Pinpoint the cell where the given text exists, returning its (X, Y) midpoint coordinate. 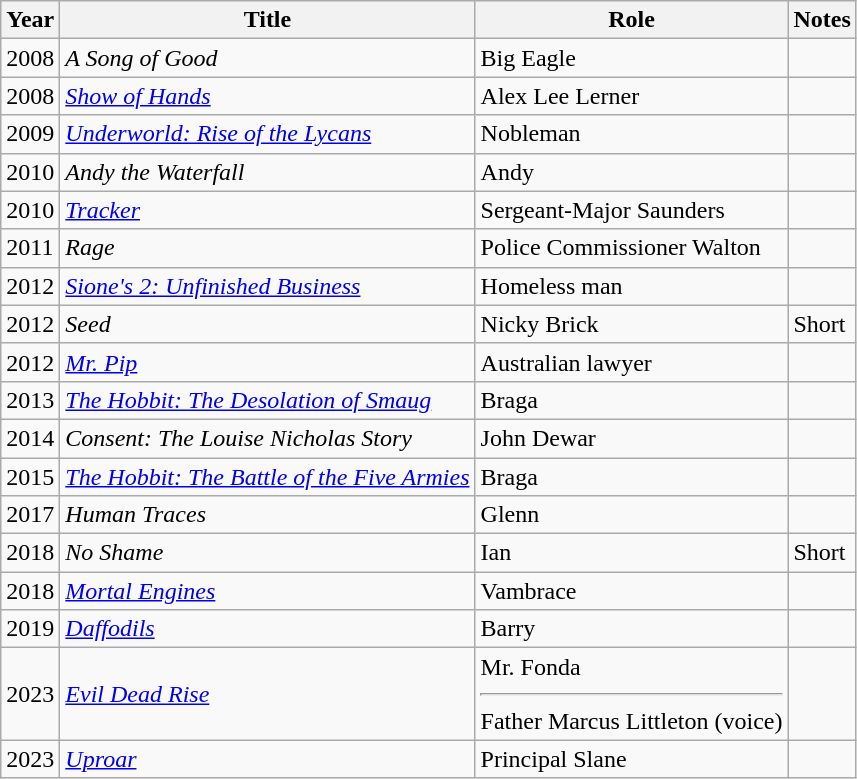
Show of Hands (268, 96)
Nobleman (632, 134)
Daffodils (268, 629)
Rage (268, 248)
The Hobbit: The Battle of the Five Armies (268, 477)
No Shame (268, 553)
Homeless man (632, 286)
Alex Lee Lerner (632, 96)
Andy (632, 172)
Underworld: Rise of the Lycans (268, 134)
Sione's 2: Unfinished Business (268, 286)
Role (632, 20)
Evil Dead Rise (268, 694)
Tracker (268, 210)
Mr. FondaFather Marcus Littleton (voice) (632, 694)
Year (30, 20)
2014 (30, 438)
Andy the Waterfall (268, 172)
Big Eagle (632, 58)
2009 (30, 134)
Uproar (268, 759)
Notes (822, 20)
The Hobbit: The Desolation of Smaug (268, 400)
Police Commissioner Walton (632, 248)
Mortal Engines (268, 591)
2019 (30, 629)
Australian lawyer (632, 362)
Barry (632, 629)
John Dewar (632, 438)
A Song of Good (268, 58)
Consent: The Louise Nicholas Story (268, 438)
Glenn (632, 515)
2017 (30, 515)
2011 (30, 248)
Nicky Brick (632, 324)
Human Traces (268, 515)
Title (268, 20)
2013 (30, 400)
Ian (632, 553)
2015 (30, 477)
Mr. Pip (268, 362)
Sergeant-Major Saunders (632, 210)
Principal Slane (632, 759)
Vambrace (632, 591)
Seed (268, 324)
